Capture the cell that displays the provided text and extract its [x, y] central coordinate. 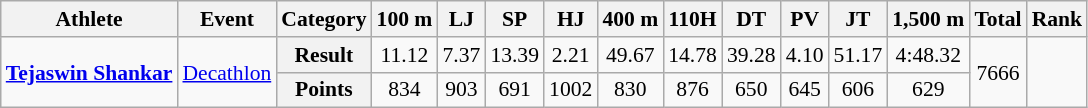
49.67 [630, 55]
51.17 [858, 55]
100 m [405, 19]
903 [461, 90]
Tejaswin Shankar [90, 72]
834 [405, 90]
110H [692, 19]
Result [324, 55]
Total [998, 19]
JT [858, 19]
629 [928, 90]
691 [514, 90]
606 [858, 90]
Category [324, 19]
1,500 m [928, 19]
Decathlon [226, 72]
876 [692, 90]
SP [514, 19]
PV [805, 19]
7666 [998, 72]
DT [752, 19]
Athlete [90, 19]
830 [630, 90]
13.39 [514, 55]
400 m [630, 19]
11.12 [405, 55]
Rank [1058, 19]
650 [752, 90]
4:48.32 [928, 55]
14.78 [692, 55]
39.28 [752, 55]
Event [226, 19]
2.21 [570, 55]
HJ [570, 19]
645 [805, 90]
7.37 [461, 55]
LJ [461, 19]
1002 [570, 90]
4.10 [805, 55]
Points [324, 90]
